For the text-containing cell, return its midpoint in (x, y) coordinate format. 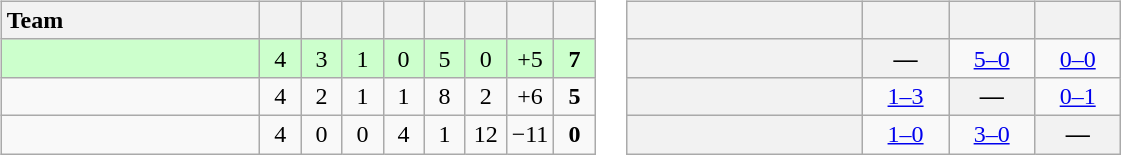
12 (486, 134)
+6 (530, 96)
3 (322, 58)
0–0 (1078, 58)
−11 (530, 134)
1–0 (906, 134)
1–3 (906, 96)
3–0 (992, 134)
8 (444, 96)
0–1 (1078, 96)
7 (574, 58)
+5 (530, 58)
5–0 (992, 58)
Team (130, 20)
